Return (X, Y) of the center of cell containing provided text 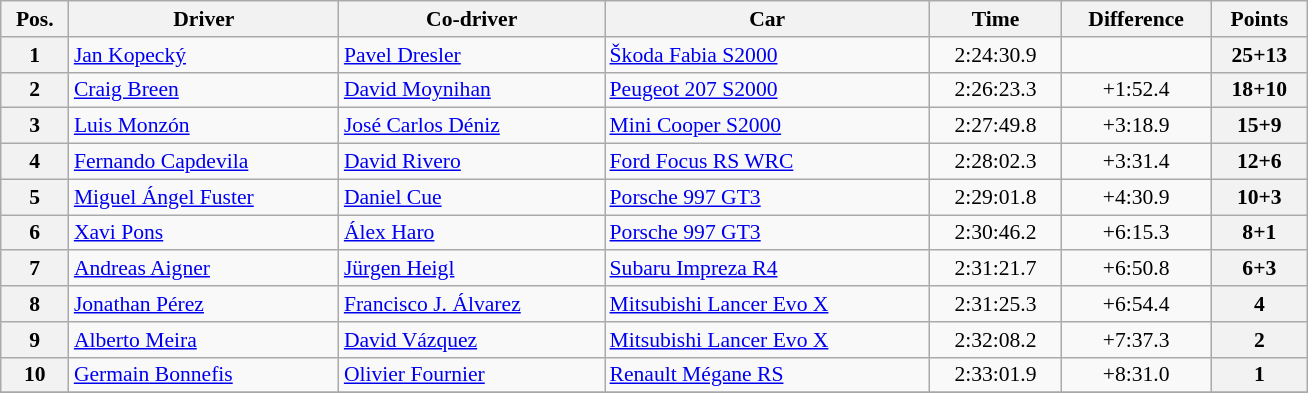
2:31:21.7 (996, 269)
Jürgen Heigl (472, 269)
Mini Cooper S2000 (768, 126)
+6:15.3 (1136, 233)
David Vázquez (472, 340)
2:29:01.8 (996, 197)
2:27:49.8 (996, 126)
2:31:25.3 (996, 304)
15+9 (1259, 126)
Car (768, 19)
3 (35, 126)
+6:54.4 (1136, 304)
Points (1259, 19)
6+3 (1259, 269)
Francisco J. Álvarez (472, 304)
Co-driver (472, 19)
+8:31.0 (1136, 375)
Pavel Dresler (472, 55)
+3:31.4 (1136, 162)
25+13 (1259, 55)
18+10 (1259, 90)
6 (35, 233)
Alberto Meira (204, 340)
2:33:01.9 (996, 375)
7 (35, 269)
Renault Mégane RS (768, 375)
+6:50.8 (1136, 269)
Driver (204, 19)
2:24:30.9 (996, 55)
David Moynihan (472, 90)
2:32:08.2 (996, 340)
Subaru Impreza R4 (768, 269)
2:28:02.3 (996, 162)
Olivier Fournier (472, 375)
Daniel Cue (472, 197)
Craig Breen (204, 90)
10 (35, 375)
Luis Monzón (204, 126)
Jan Kopecký (204, 55)
5 (35, 197)
12+6 (1259, 162)
8+1 (1259, 233)
9 (35, 340)
+7:37.3 (1136, 340)
2:30:46.2 (996, 233)
8 (35, 304)
+1:52.4 (1136, 90)
Álex Haro (472, 233)
Andreas Aigner (204, 269)
José Carlos Déniz (472, 126)
Fernando Capdevila (204, 162)
10+3 (1259, 197)
Time (996, 19)
Pos. (35, 19)
Xavi Pons (204, 233)
Peugeot 207 S2000 (768, 90)
+4:30.9 (1136, 197)
Škoda Fabia S2000 (768, 55)
Difference (1136, 19)
David Rivero (472, 162)
Ford Focus RS WRC (768, 162)
2:26:23.3 (996, 90)
+3:18.9 (1136, 126)
Germain Bonnefis (204, 375)
Miguel Ángel Fuster (204, 197)
Jonathan Pérez (204, 304)
